Return the (X, Y) coordinate for the center point of the cell that contains the specified text.  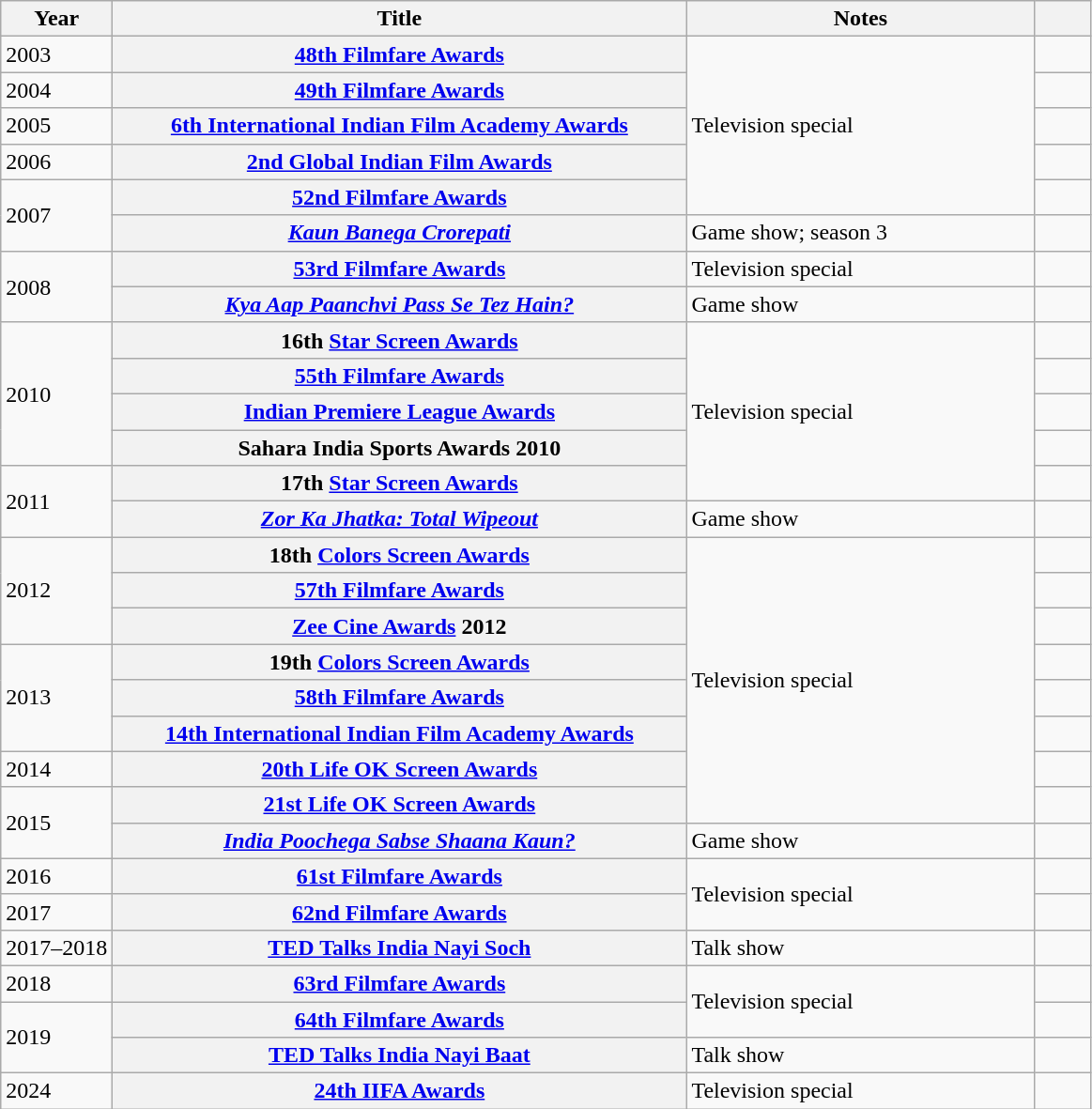
2003 (56, 54)
2018 (56, 983)
Kaun Banega Crorepati (400, 233)
24th IIFA Awards (400, 1091)
2017 (56, 912)
Indian Premiere League Awards (400, 411)
TED Talks India Nayi Soch (400, 947)
49th Filmfare Awards (400, 90)
58th Filmfare Awards (400, 698)
17th Star Screen Awards (400, 484)
2015 (56, 823)
2024 (56, 1091)
61st Filmfare Awards (400, 876)
2019 (56, 1037)
Game show; season 3 (860, 233)
Notes (860, 19)
2008 (56, 286)
India Poochega Sabse Shaana Kaun? (400, 840)
57th Filmfare Awards (400, 591)
2nd Global Indian Film Awards (400, 162)
2017–2018 (56, 947)
2016 (56, 876)
Zor Ka Jhatka: Total Wipeout (400, 519)
18th Colors Screen Awards (400, 555)
64th Filmfare Awards (400, 1019)
53rd Filmfare Awards (400, 269)
2005 (56, 126)
52nd Filmfare Awards (400, 197)
2007 (56, 215)
Zee Cine Awards 2012 (400, 626)
2006 (56, 162)
6th International Indian Film Academy Awards (400, 126)
2004 (56, 90)
55th Filmfare Awards (400, 376)
14th International Indian Film Academy Awards (400, 733)
2010 (56, 393)
16th Star Screen Awards (400, 340)
Kya Aap Paanchvi Pass Se Tez Hain? (400, 304)
2011 (56, 501)
20th Life OK Screen Awards (400, 769)
TED Talks India Nayi Baat (400, 1055)
48th Filmfare Awards (400, 54)
Title (400, 19)
Year (56, 19)
63rd Filmfare Awards (400, 983)
62nd Filmfare Awards (400, 912)
19th Colors Screen Awards (400, 662)
Sahara India Sports Awards 2010 (400, 448)
2012 (56, 591)
2013 (56, 698)
2014 (56, 769)
21st Life OK Screen Awards (400, 805)
